Determine the (X, Y) coordinate at the center of the cell enclosing the given text.  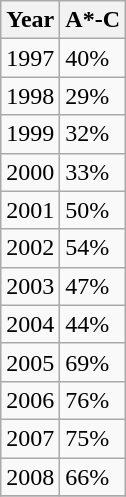
2007 (30, 438)
69% (93, 362)
A*-C (93, 20)
1998 (30, 96)
47% (93, 286)
2005 (30, 362)
1999 (30, 134)
Year (30, 20)
2003 (30, 286)
32% (93, 134)
2004 (30, 324)
1997 (30, 58)
2006 (30, 400)
2001 (30, 210)
33% (93, 172)
29% (93, 96)
66% (93, 477)
54% (93, 248)
75% (93, 438)
2008 (30, 477)
2002 (30, 248)
2000 (30, 172)
50% (93, 210)
44% (93, 324)
76% (93, 400)
40% (93, 58)
